Provide the [X, Y] coordinate of the cell's center where the given text is located.  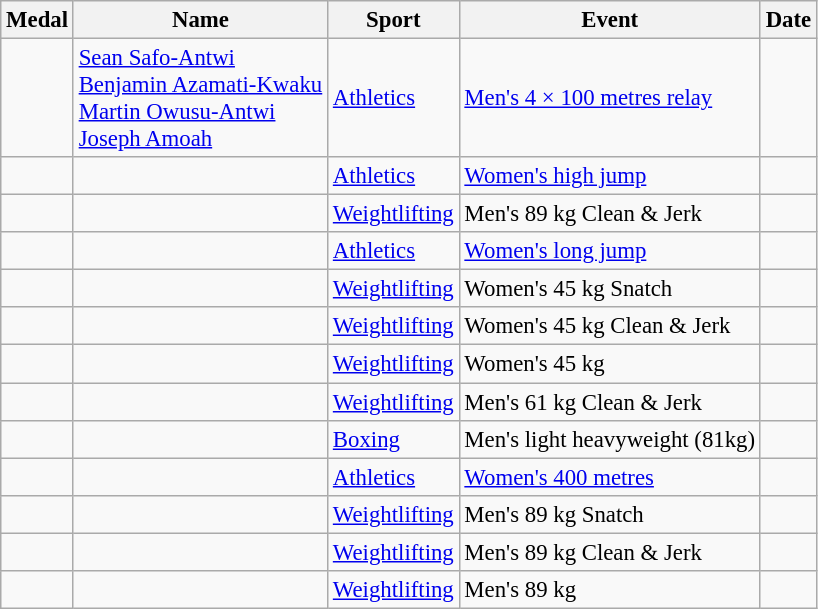
Sport [394, 20]
Women's 45 kg Clean & Jerk [610, 327]
Men's 4 × 100 metres relay [610, 98]
Women's 45 kg Snatch [610, 289]
Event [610, 20]
Men's 89 kg Snatch [610, 514]
Date [788, 20]
Women's high jump [610, 176]
Men's light heavyweight (81kg) [610, 439]
Women's 45 kg [610, 364]
Men's 61 kg Clean & Jerk [610, 402]
Women's long jump [610, 251]
Sean Safo-AntwiBenjamin Azamati-KwakuMartin Owusu-AntwiJoseph Amoah [200, 98]
Boxing [394, 439]
Men's 89 kg [610, 590]
Women's 400 metres [610, 477]
Name [200, 20]
Medal [38, 20]
